Scan for the cell matching the given text and deliver its (X, Y) coordinate at center. 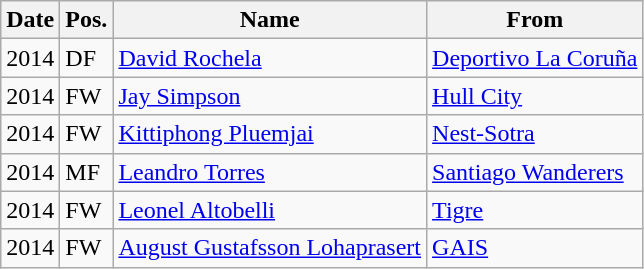
Leandro Torres (270, 172)
Deportivo La Coruña (535, 58)
Name (270, 20)
Pos. (86, 20)
Jay Simpson (270, 96)
Date (30, 20)
Hull City (535, 96)
Tigre (535, 210)
Leonel Altobelli (270, 210)
David Rochela (270, 58)
DF (86, 58)
Nest-Sotra (535, 134)
From (535, 20)
August Gustafsson Lohaprasert (270, 248)
GAIS (535, 248)
MF (86, 172)
Santiago Wanderers (535, 172)
Kittiphong Pluemjai (270, 134)
